Search for the cell housing the specified text and yield its (x, y) center coordinate. 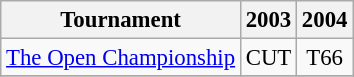
2003 (268, 20)
The Open Championship (121, 58)
CUT (268, 58)
Tournament (121, 20)
T66 (325, 58)
2004 (325, 20)
